From the cell containing the given text, extract its center point as [X, Y] coordinate. 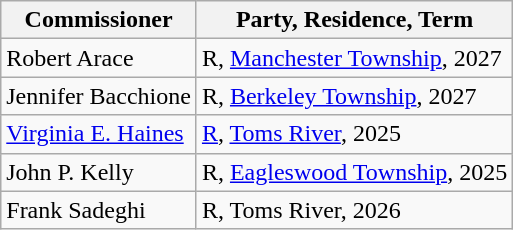
R, Toms River, 2025 [354, 134]
Party, Residence, Term [354, 20]
R, Berkeley Township, 2027 [354, 96]
John P. Kelly [99, 172]
Frank Sadeghi [99, 210]
Virginia E. Haines [99, 134]
R, Manchester Township, 2027 [354, 58]
Robert Arace [99, 58]
Jennifer Bacchione [99, 96]
R, Toms River, 2026 [354, 210]
Commissioner [99, 20]
R, Eagleswood Township, 2025 [354, 172]
